Detect which cell encompasses the target text, then output its [X, Y] center coordinate. 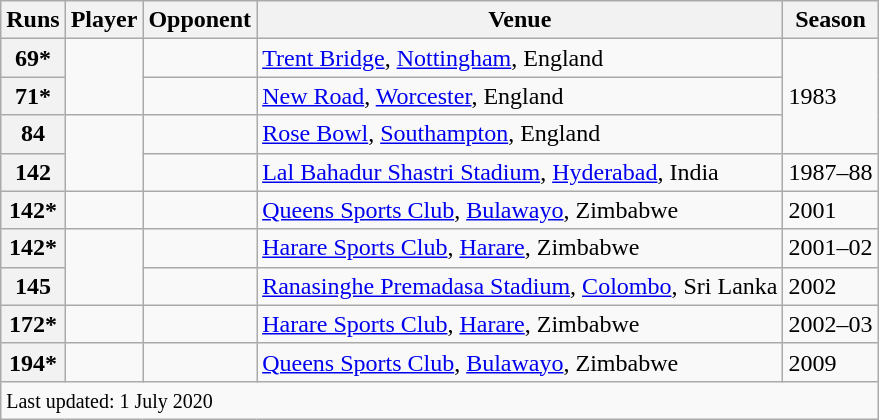
Opponent [200, 20]
Last updated: 1 July 2020 [440, 400]
Runs [33, 20]
142 [33, 172]
2002–03 [830, 324]
2001 [830, 210]
Ranasinghe Premadasa Stadium, Colombo, Sri Lanka [520, 286]
145 [33, 286]
69* [33, 58]
71* [33, 96]
Lal Bahadur Shastri Stadium, Hyderabad, India [520, 172]
172* [33, 324]
Trent Bridge, Nottingham, England [520, 58]
Player [104, 20]
2009 [830, 362]
Venue [520, 20]
Rose Bowl, Southampton, England [520, 134]
1987–88 [830, 172]
194* [33, 362]
2001–02 [830, 248]
New Road, Worcester, England [520, 96]
84 [33, 134]
2002 [830, 286]
1983 [830, 96]
Season [830, 20]
